Extract the (X, Y) coordinate from the center of the cell holding the provided text.  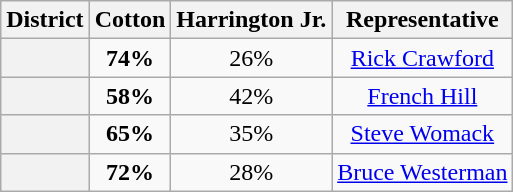
Cotton (130, 20)
58% (130, 96)
District (45, 20)
Rick Crawford (422, 58)
65% (130, 134)
Representative (422, 20)
74% (130, 58)
Steve Womack (422, 134)
Bruce Westerman (422, 172)
Harrington Jr. (252, 20)
28% (252, 172)
42% (252, 96)
35% (252, 134)
72% (130, 172)
French Hill (422, 96)
26% (252, 58)
